Return [x, y] of the center of cell containing provided text 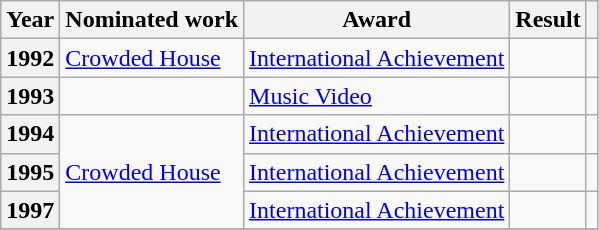
1992 [30, 58]
Award [377, 20]
1997 [30, 210]
Nominated work [152, 20]
Year [30, 20]
1994 [30, 134]
Result [548, 20]
Music Video [377, 96]
1993 [30, 96]
1995 [30, 172]
